Return the [x, y] coordinate for the center point of the cell that contains the specified text.  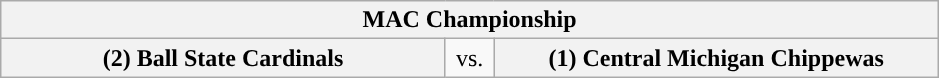
(2) Ball State Cardinals [224, 58]
vs. [470, 58]
(1) Central Michigan Chippewas [716, 58]
MAC Championship [470, 20]
